Provide the (X, Y) coordinate of the cell's center where the given text is located.  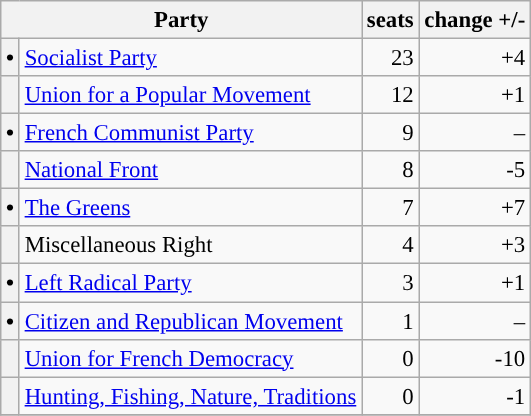
1 (390, 321)
12 (390, 95)
9 (390, 133)
Union for a Popular Movement (190, 95)
23 (390, 58)
National Front (190, 170)
+3 (475, 245)
The Greens (190, 208)
7 (390, 208)
Party (182, 20)
French Communist Party (190, 133)
-1 (475, 396)
8 (390, 170)
Socialist Party (190, 58)
-10 (475, 358)
4 (390, 245)
Left Radical Party (190, 283)
3 (390, 283)
Hunting, Fishing, Nature, Traditions (190, 396)
seats (390, 20)
Miscellaneous Right (190, 245)
change +/- (475, 20)
-5 (475, 170)
+4 (475, 58)
Union for French Democracy (190, 358)
+7 (475, 208)
Citizen and Republican Movement (190, 321)
